Locate the cell with the specified text and output its (X, Y) center coordinate. 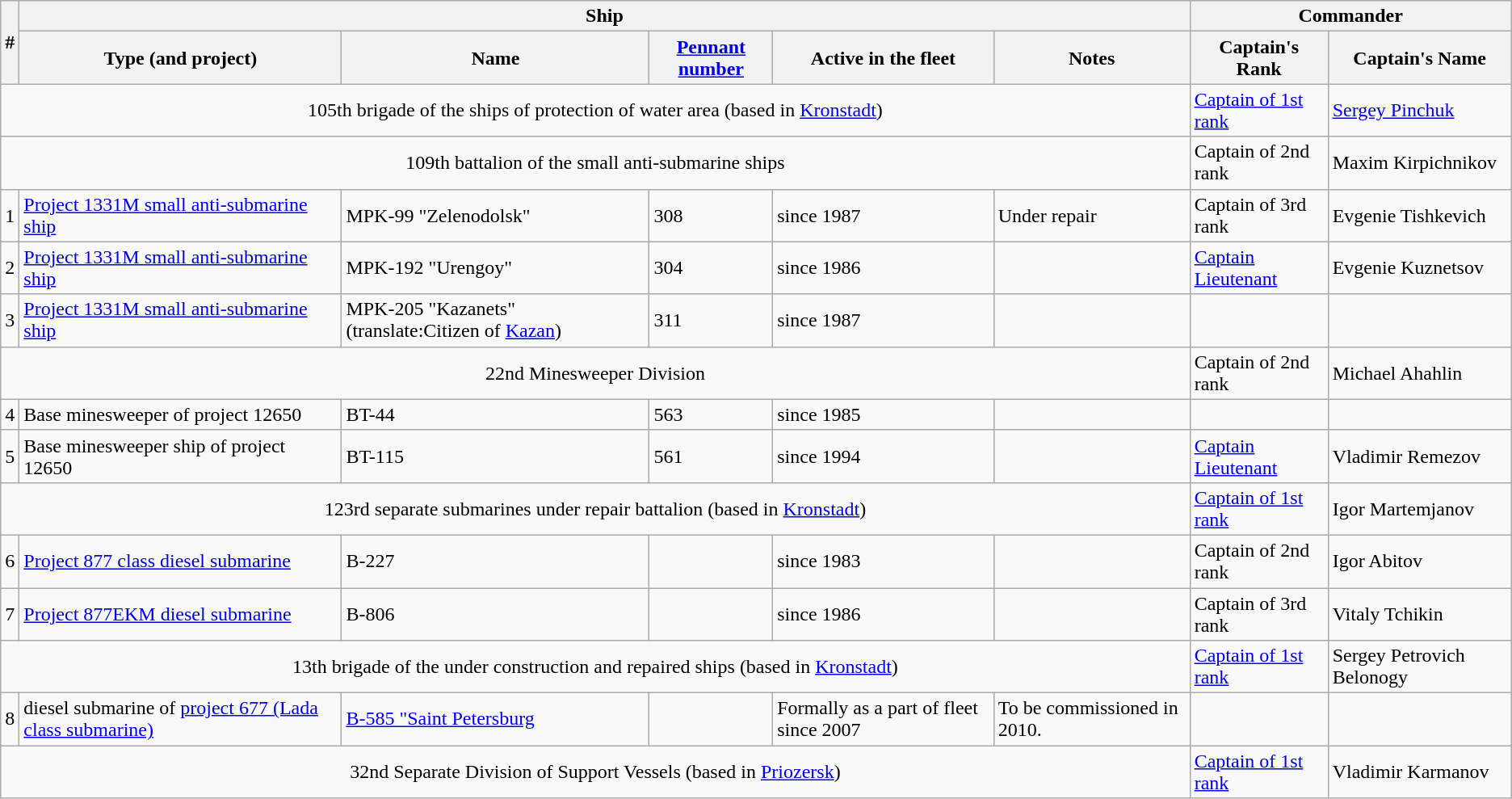
Notes (1092, 58)
B-585 "Saint Petersburg (496, 719)
3 (10, 320)
Ship (604, 16)
561 (711, 456)
MPK-205 "Kazanets" (translate:Citizen of Kazan) (496, 320)
109th battalion of the small anti-submarine ships (595, 163)
Captain's Rank (1258, 58)
8 (10, 719)
Under repair (1092, 215)
563 (711, 414)
Project 877 class diesel submarine (181, 561)
BT-44 (496, 414)
7 (10, 614)
32nd Separate Division of Support Vessels (based in Priozersk) (595, 772)
Evgenie Tishkevich (1420, 215)
Name (496, 58)
13th brigade of the under construction and repaired ships (based in Kronstadt) (595, 667)
since 1983 (884, 561)
2 (10, 268)
311 (711, 320)
4 (10, 414)
308 (711, 215)
B-227 (496, 561)
Active in the fleet (884, 58)
Igor Abitov (1420, 561)
Igor Martemjanov (1420, 509)
6 (10, 561)
since 1985 (884, 414)
Sergey Petrovich Belonogy (1420, 667)
MPK-192 "Urengoy" (496, 268)
Vladimir Remezov (1420, 456)
Vitaly Tchikin (1420, 614)
105th brigade of the ships of protection of water area (based in Kronstadt) (595, 110)
22nd Minesweeper Division (595, 373)
B-806 (496, 614)
BT-115 (496, 456)
Formally as a part of fleet since 2007 (884, 719)
Commander (1350, 16)
To be commissioned in 2010. (1092, 719)
5 (10, 456)
1 (10, 215)
diesel submarine of project 677 (Lada class submarine) (181, 719)
Project 877EKM diesel submarine (181, 614)
Vladimir Karmanov (1420, 772)
Pennant number (711, 58)
Maxim Kirpichnikov (1420, 163)
Sergey Pinchuk (1420, 110)
Michael Ahahlin (1420, 373)
123rd separate submarines under repair battalion (based in Kronstadt) (595, 509)
Base minesweeper of project 12650 (181, 414)
MPK-99 "Zelenodolsk" (496, 215)
# (10, 42)
304 (711, 268)
Base minesweeper ship of project 12650 (181, 456)
Captain's Name (1420, 58)
since 1994 (884, 456)
Type (and project) (181, 58)
Evgenie Kuznetsov (1420, 268)
